Scan for the cell matching the given text and deliver its (X, Y) coordinate at center. 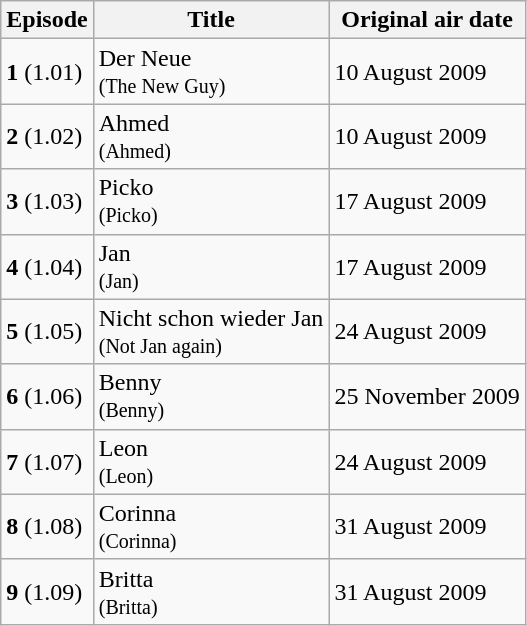
Ahmed(Ahmed) (211, 136)
1 (1.01) (47, 72)
6 (1.06) (47, 396)
4 (1.04) (47, 266)
Title (211, 20)
7 (1.07) (47, 462)
Picko(Picko) (211, 202)
3 (1.03) (47, 202)
Corinna(Corinna) (211, 526)
5 (1.05) (47, 332)
Der Neue(The New Guy) (211, 72)
Benny(Benny) (211, 396)
8 (1.08) (47, 526)
Leon(Leon) (211, 462)
Jan(Jan) (211, 266)
Original air date (427, 20)
Nicht schon wieder Jan(Not Jan again) (211, 332)
Episode (47, 20)
25 November 2009 (427, 396)
Britta(Britta) (211, 592)
2 (1.02) (47, 136)
9 (1.09) (47, 592)
